Return [X, Y] of the center of cell containing provided text 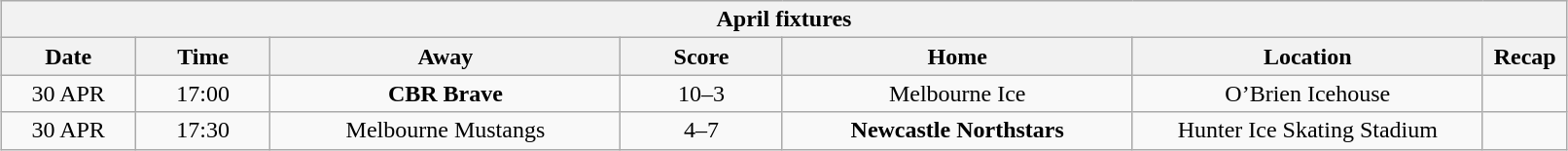
Time [202, 57]
10–3 [701, 94]
Recap [1525, 57]
Away [445, 57]
Melbourne Ice [957, 94]
Home [957, 57]
Melbourne Mustangs [445, 131]
April fixtures [784, 19]
17:00 [202, 94]
Newcastle Northstars [957, 131]
Hunter Ice Skating Stadium [1307, 131]
Date [68, 57]
4–7 [701, 131]
Score [701, 57]
CBR Brave [445, 94]
Location [1307, 57]
17:30 [202, 131]
O’Brien Icehouse [1307, 94]
